From the cell containing the given text, extract its center point as [X, Y] coordinate. 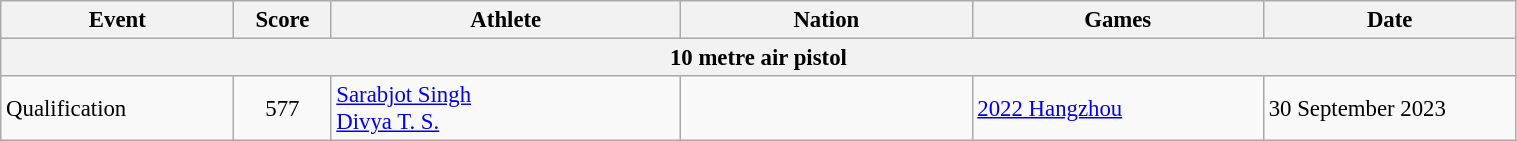
Score [282, 20]
577 [282, 108]
10 metre air pistol [758, 58]
Nation [826, 20]
Qualification [118, 108]
2022 Hangzhou [1118, 108]
Date [1390, 20]
Event [118, 20]
Games [1118, 20]
30 September 2023 [1390, 108]
Sarabjot SinghDivya T. S. [506, 108]
Athlete [506, 20]
